Detect which cell encompasses the target text, then output its [x, y] center coordinate. 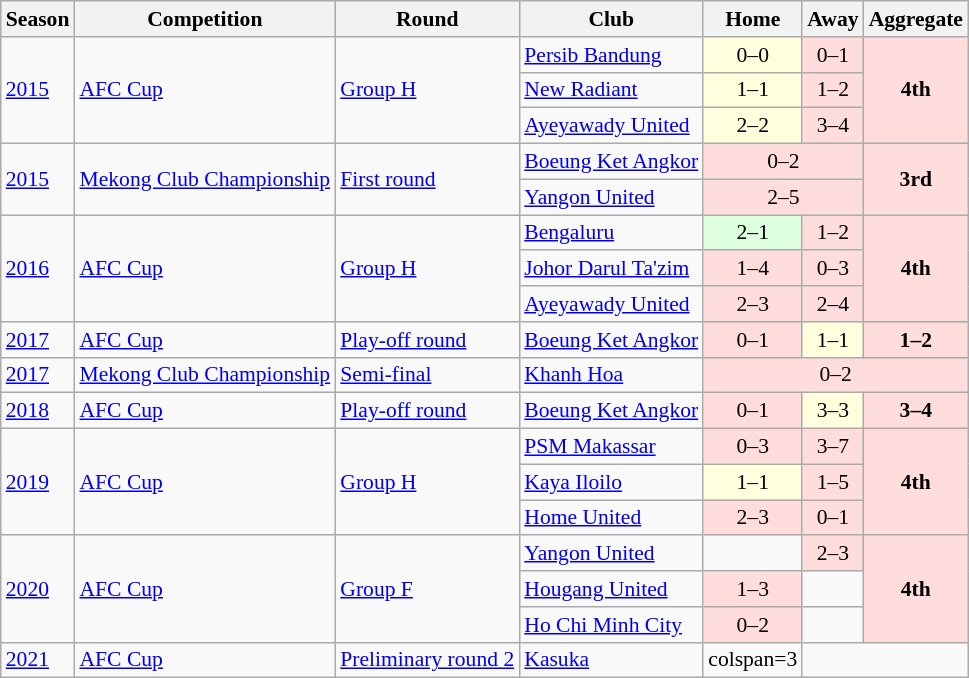
2019 [38, 482]
Away [832, 19]
2–1 [752, 233]
Preliminary round 2 [427, 660]
Round [427, 19]
PSM Makassar [611, 447]
3–3 [832, 411]
Kasuka [611, 660]
Kaya Iloilo [611, 482]
3–7 [832, 447]
2018 [38, 411]
2016 [38, 268]
Ho Chi Minh City [611, 625]
New Radiant [611, 90]
1–3 [752, 589]
2020 [38, 590]
Group F [427, 590]
Competition [204, 19]
3rd [916, 180]
Club [611, 19]
1–4 [752, 269]
Home United [611, 518]
Aggregate [916, 19]
Johor Darul Ta'zim [611, 269]
Season [38, 19]
2–4 [832, 304]
2–2 [752, 126]
Home [752, 19]
colspan=3 [752, 660]
First round [427, 180]
2021 [38, 660]
Semi-final [427, 375]
Khanh Hoa [611, 375]
Persib Bandung [611, 55]
2–5 [783, 197]
1–5 [832, 482]
Hougang United [611, 589]
0–0 [752, 55]
Bengaluru [611, 233]
